Return [X, Y] of the center of cell containing provided text 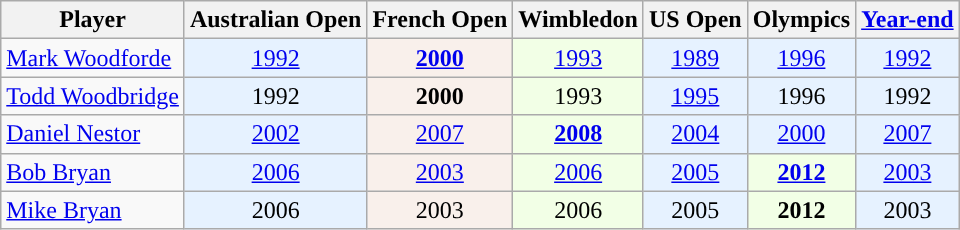
2004 [695, 134]
2002 [275, 134]
Year-end [908, 20]
Daniel Nestor [93, 134]
Player [93, 20]
Wimbledon [578, 20]
1989 [695, 58]
Mike Bryan [93, 210]
1995 [695, 96]
Todd Woodbridge [93, 96]
Australian Open [275, 20]
Olympics [801, 20]
Mark Woodforde [93, 58]
Bob Bryan [93, 172]
French Open [440, 20]
2008 [578, 134]
US Open [695, 20]
